For the text-containing cell, return its midpoint in [X, Y] coordinate format. 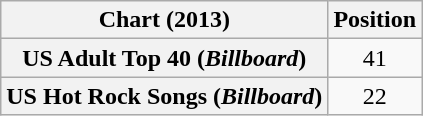
41 [375, 58]
Position [375, 20]
US Hot Rock Songs (Billboard) [164, 96]
22 [375, 96]
Chart (2013) [164, 20]
US Adult Top 40 (Billboard) [164, 58]
